Return the (x, y) coordinate for the center point of the cell that contains the specified text.  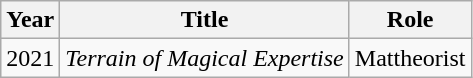
Title (205, 20)
Mattheorist (410, 58)
Role (410, 20)
Year (30, 20)
Terrain of Magical Expertise (205, 58)
2021 (30, 58)
